Search for the cell housing the specified text and yield its [X, Y] center coordinate. 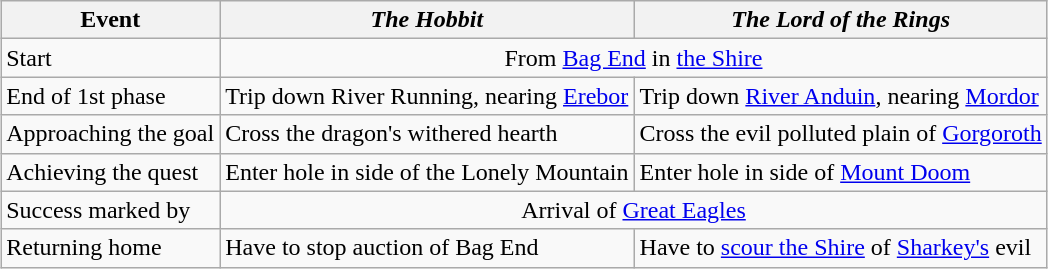
Success marked by [110, 210]
Enter hole in side of Mount Doom [840, 172]
Event [110, 20]
Trip down River Anduin, nearing Mordor [840, 96]
Achieving the quest [110, 172]
Arrival of Great Eagles [634, 210]
Have to scour the Shire of Sharkey's evil [840, 248]
Approaching the goal [110, 134]
Start [110, 58]
Returning home [110, 248]
Have to stop auction of Bag End [427, 248]
Enter hole in side of the Lonely Mountain [427, 172]
The Hobbit [427, 20]
Trip down River Running, nearing Erebor [427, 96]
End of 1st phase [110, 96]
Cross the dragon's withered hearth [427, 134]
From Bag End in the Shire [634, 58]
The Lord of the Rings [840, 20]
Cross the evil polluted plain of Gorgoroth [840, 134]
